Locate the cell with the specified text and output its (x, y) center coordinate. 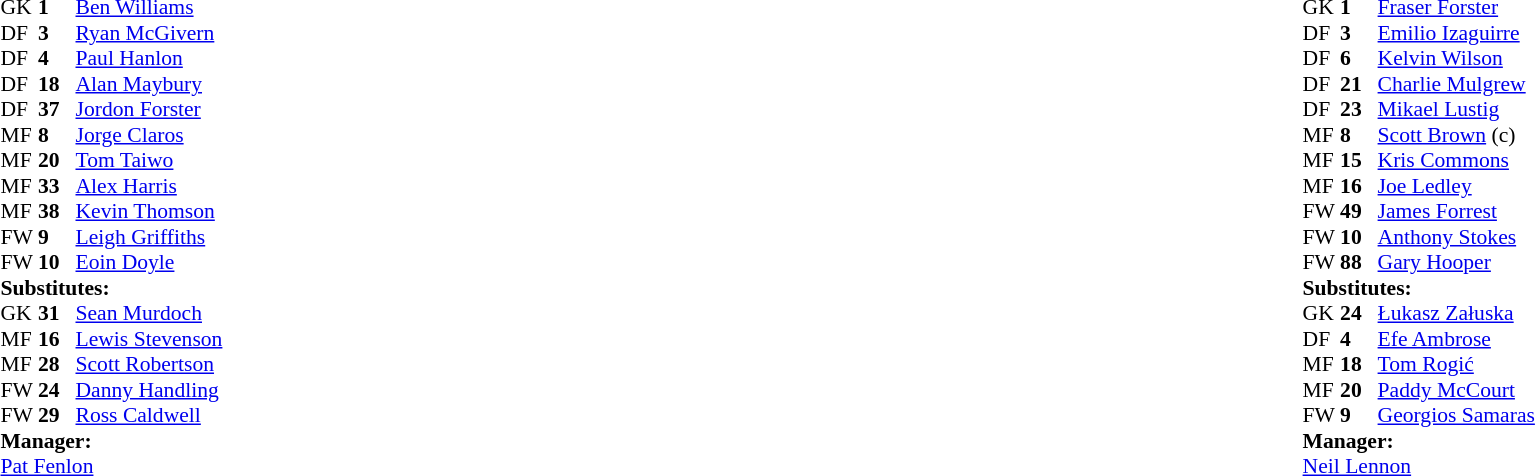
38 (57, 211)
Tom Taiwo (150, 161)
Tom Rogić (1456, 365)
Eoin Doyle (150, 263)
Alan Maybury (150, 84)
Joe Ledley (1456, 186)
37 (57, 109)
88 (1359, 263)
Kelvin Wilson (1456, 59)
49 (1359, 211)
Emilio Izaguirre (1456, 33)
Łukasz Załuska (1456, 313)
29 (57, 415)
28 (57, 365)
23 (1359, 109)
Paddy McCourt (1456, 390)
Paul Hanlon (150, 59)
Kevin Thomson (150, 211)
21 (1359, 84)
Jorge Claros (150, 135)
31 (57, 313)
6 (1359, 59)
Scott Robertson (150, 365)
Sean Murdoch (150, 313)
Alex Harris (150, 186)
Anthony Stokes (1456, 237)
Mikael Lustig (1456, 109)
33 (57, 186)
Leigh Griffiths (150, 237)
Kris Commons (1456, 161)
15 (1359, 161)
Georgios Samaras (1456, 415)
Ross Caldwell (150, 415)
Gary Hooper (1456, 263)
Scott Brown (c) (1456, 135)
James Forrest (1456, 211)
Danny Handling (150, 390)
Lewis Stevenson (150, 339)
Jordon Forster (150, 109)
Efe Ambrose (1456, 339)
Charlie Mulgrew (1456, 84)
Ryan McGivern (150, 33)
